For the text-containing cell, return its midpoint in [X, Y] coordinate format. 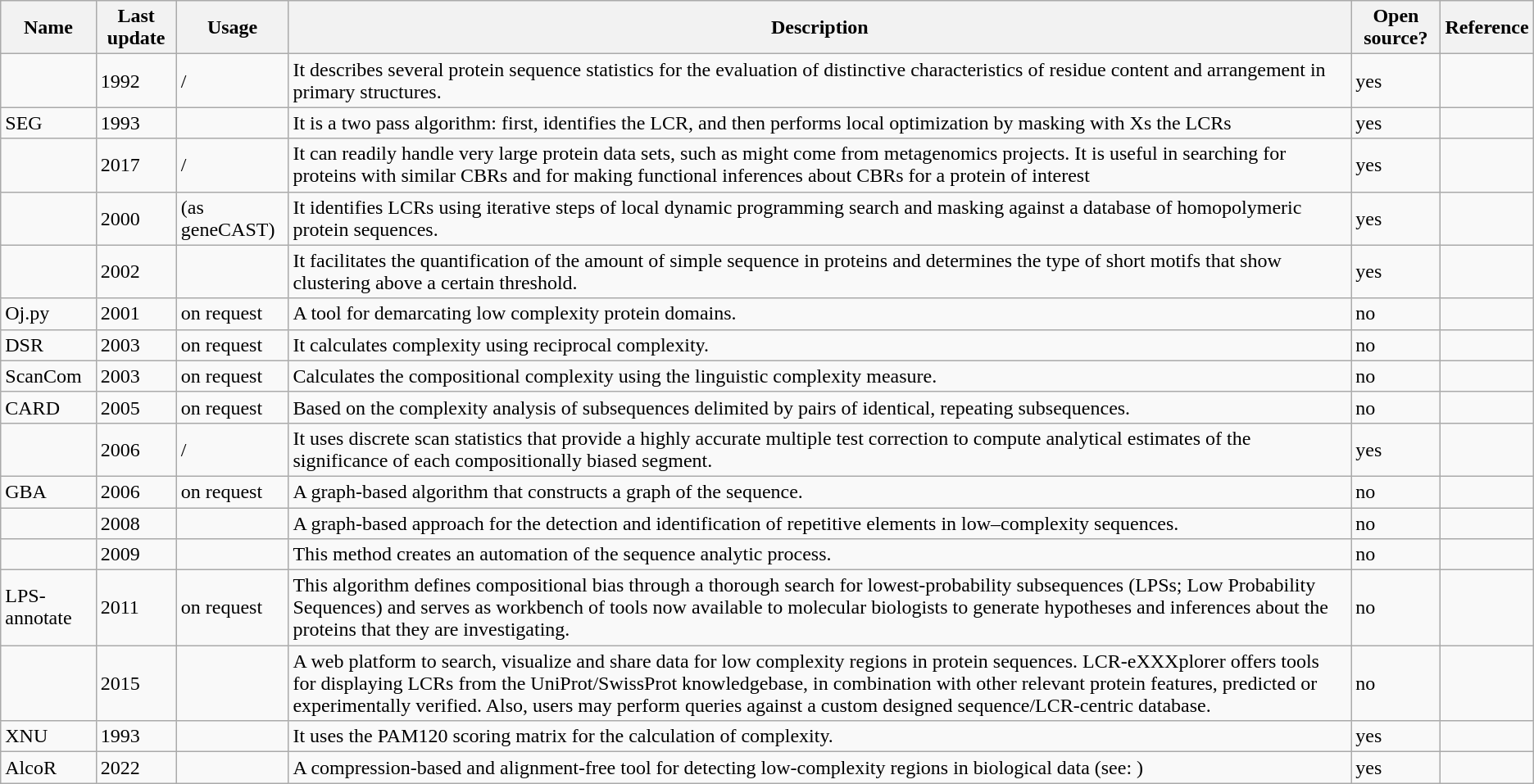
AlcoR [48, 768]
It identifies LCRs using iterative steps of local dynamic programming search and masking against a database of homopolymeric protein sequences. [819, 218]
Calculates the compositional complexity using the linguistic complexity measure. [819, 376]
(as geneCAST) [233, 218]
A graph-based approach for the detection and identification of repetitive elements in low–complexity sequences. [819, 523]
Last update [136, 28]
Oj.py [48, 314]
A tool for demarcating low complexity protein domains. [819, 314]
It uses the PAM120 scoring matrix for the calculation of complexity. [819, 736]
Name [48, 28]
2008 [136, 523]
It is a two pass algorithm: first, identifies the LCR, and then performs local optimization by masking with Xs the LCRs [819, 123]
2001 [136, 314]
Usage [233, 28]
A graph-based algorithm that constructs a graph of the sequence. [819, 492]
2015 [136, 683]
2011 [136, 608]
1992 [136, 80]
LPS-annotate [48, 608]
Description [819, 28]
Based on the complexity analysis of subsequences delimited by pairs of identical, repeating subsequences. [819, 407]
2005 [136, 407]
2022 [136, 768]
XNU [48, 736]
Reference [1486, 28]
DSR [48, 345]
SEG [48, 123]
2017 [136, 165]
CARD [48, 407]
ScanCom [48, 376]
GBA [48, 492]
2000 [136, 218]
Open source? [1396, 28]
2009 [136, 555]
A compression-based and alignment-free tool for detecting low-complexity regions in biological data (see: ) [819, 768]
2002 [136, 272]
It calculates complexity using reciprocal complexity. [819, 345]
This method creates an automation of the sequence analytic process. [819, 555]
